Search for the cell housing the specified text and yield its [x, y] center coordinate. 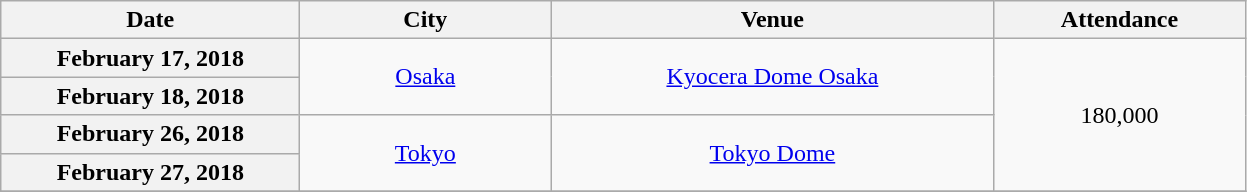
February 18, 2018 [150, 96]
Tokyo [426, 153]
February 17, 2018 [150, 58]
Tokyo Dome [772, 153]
Date [150, 20]
180,000 [1120, 115]
Kyocera Dome Osaka [772, 77]
February 27, 2018 [150, 172]
February 26, 2018 [150, 134]
City [426, 20]
Attendance [1120, 20]
Osaka [426, 77]
Venue [772, 20]
